Search for the cell housing the specified text and yield its (x, y) center coordinate. 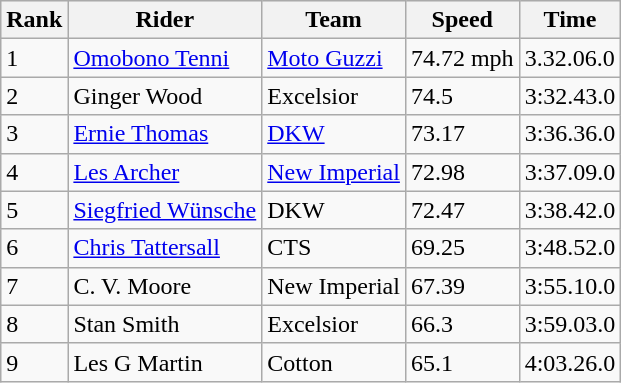
72.47 (462, 210)
C. V. Moore (165, 286)
Ernie Thomas (165, 134)
3:32.43.0 (570, 96)
Rank (34, 20)
Moto Guzzi (334, 58)
Time (570, 20)
Chris Tattersall (165, 248)
Team (334, 20)
3:48.52.0 (570, 248)
3 (34, 134)
3:55.10.0 (570, 286)
Stan Smith (165, 324)
8 (34, 324)
74.72 mph (462, 58)
69.25 (462, 248)
65.1 (462, 362)
5 (34, 210)
Omobono Tenni (165, 58)
Les Archer (165, 172)
67.39 (462, 286)
Speed (462, 20)
3:38.42.0 (570, 210)
3:36.36.0 (570, 134)
1 (34, 58)
3.32.06.0 (570, 58)
74.5 (462, 96)
72.98 (462, 172)
Siegfried Wünsche (165, 210)
CTS (334, 248)
Ginger Wood (165, 96)
4:03.26.0 (570, 362)
3:59.03.0 (570, 324)
66.3 (462, 324)
Cotton (334, 362)
6 (34, 248)
4 (34, 172)
2 (34, 96)
9 (34, 362)
7 (34, 286)
73.17 (462, 134)
Rider (165, 20)
Les G Martin (165, 362)
3:37.09.0 (570, 172)
